Extract the (X, Y) coordinate from the center of the cell holding the provided text.  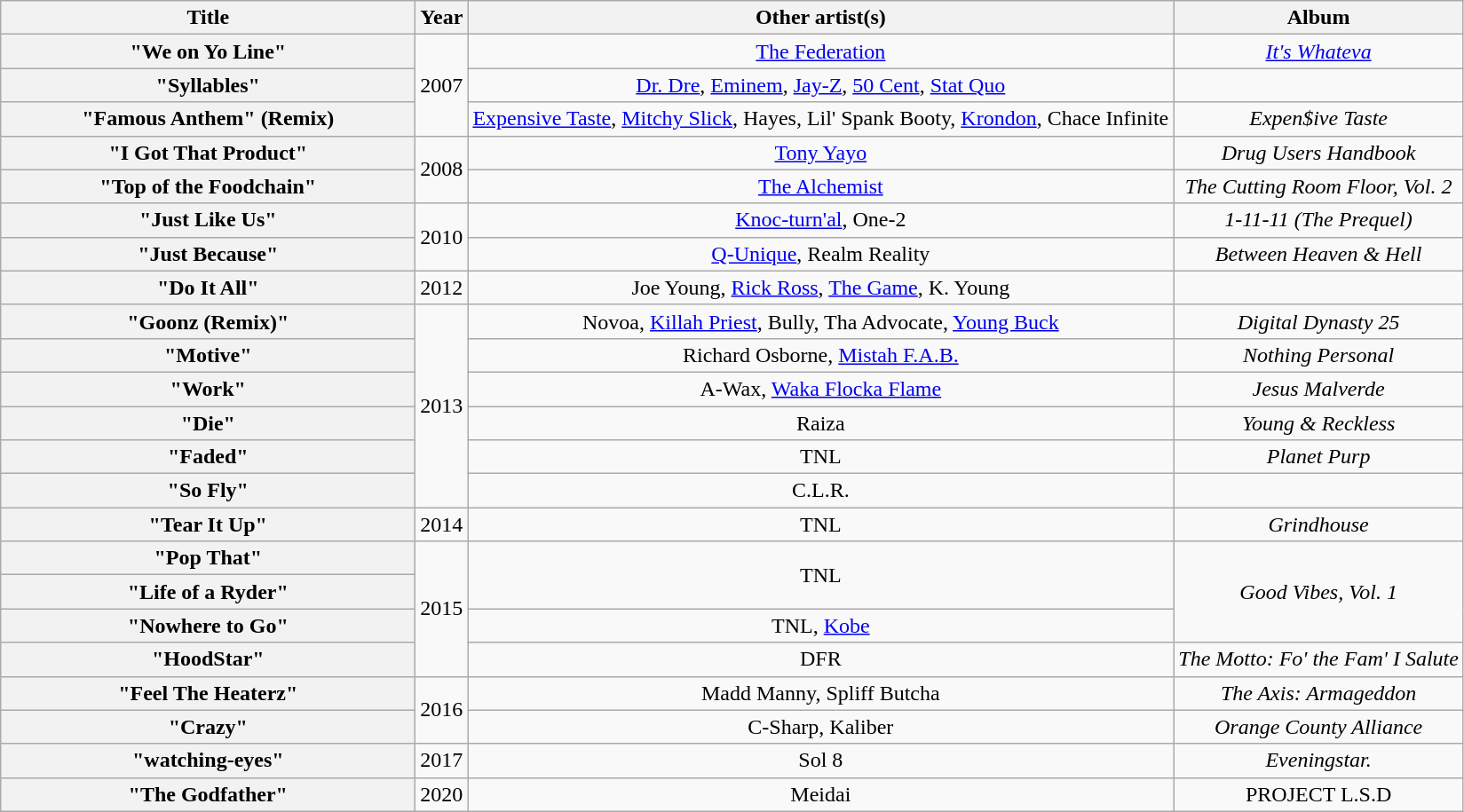
The Axis: Armageddon (1319, 693)
Raiza (820, 423)
"Motive" (208, 355)
Other artist(s) (820, 18)
"Do It All" (208, 288)
"watching-eyes" (208, 761)
2017 (442, 761)
Knoc-turn'al, One-2 (820, 220)
Novoa, Killah Priest, Bully, Tha Advocate, Young Buck (820, 321)
2012 (442, 288)
"We on Yo Line" (208, 51)
PROJECT L.S.D (1319, 794)
Drug Users Handbook (1319, 153)
"Nowhere to Go" (208, 626)
2008 (442, 169)
1-11-11 (The Prequel) (1319, 220)
Title (208, 18)
DFR (820, 659)
Meidai (820, 794)
Jesus Malverde (1319, 389)
Tony Yayo (820, 153)
"Feel The Heaterz" (208, 693)
"Just Because" (208, 254)
Planet Purp (1319, 457)
"I Got That Product" (208, 153)
"Tear It Up" (208, 524)
TNL, Kobe (820, 626)
2013 (442, 406)
"Work" (208, 389)
2016 (442, 710)
"Die" (208, 423)
"Goonz (Remix)" (208, 321)
"Top of the Foodchain" (208, 186)
2015 (442, 609)
"Crazy" (208, 727)
"Pop That" (208, 558)
"The Godfather" (208, 794)
A-Wax, Waka Flocka Flame (820, 389)
Nothing Personal (1319, 355)
Q-Unique, Realm Reality (820, 254)
"Syllables" (208, 85)
Richard Osborne, Mistah F.A.B. (820, 355)
"Life of a Ryder" (208, 592)
The Motto: Fo' the Fam' I Salute (1319, 659)
It's Whateva (1319, 51)
Album (1319, 18)
"Just Like Us" (208, 220)
Young & Reckless (1319, 423)
Good Vibes, Vol. 1 (1319, 592)
"Famous Anthem" (Remix) (208, 119)
"So Fly" (208, 491)
Expensive Taste, Mitchy Slick, Hayes, Lil' Spank Booty, Krondon, Chace Infinite (820, 119)
Between Heaven & Hell (1319, 254)
2010 (442, 237)
The Alchemist (820, 186)
C-Sharp, Kaliber (820, 727)
2020 (442, 794)
Eveningstar. (1319, 761)
Year (442, 18)
Grindhouse (1319, 524)
Digital Dynasty 25 (1319, 321)
Sol 8 (820, 761)
2014 (442, 524)
"HoodStar" (208, 659)
The Cutting Room Floor, Vol. 2 (1319, 186)
Orange County Alliance (1319, 727)
"Faded" (208, 457)
Dr. Dre, Eminem, Jay-Z, 50 Cent, Stat Quo (820, 85)
Madd Manny, Spliff Butcha (820, 693)
Joe Young, Rick Ross, The Game, K. Young (820, 288)
The Federation (820, 51)
Expen$ive Taste (1319, 119)
2007 (442, 85)
C.L.R. (820, 491)
